Locate the cell with the specified text and output its [X, Y] center coordinate. 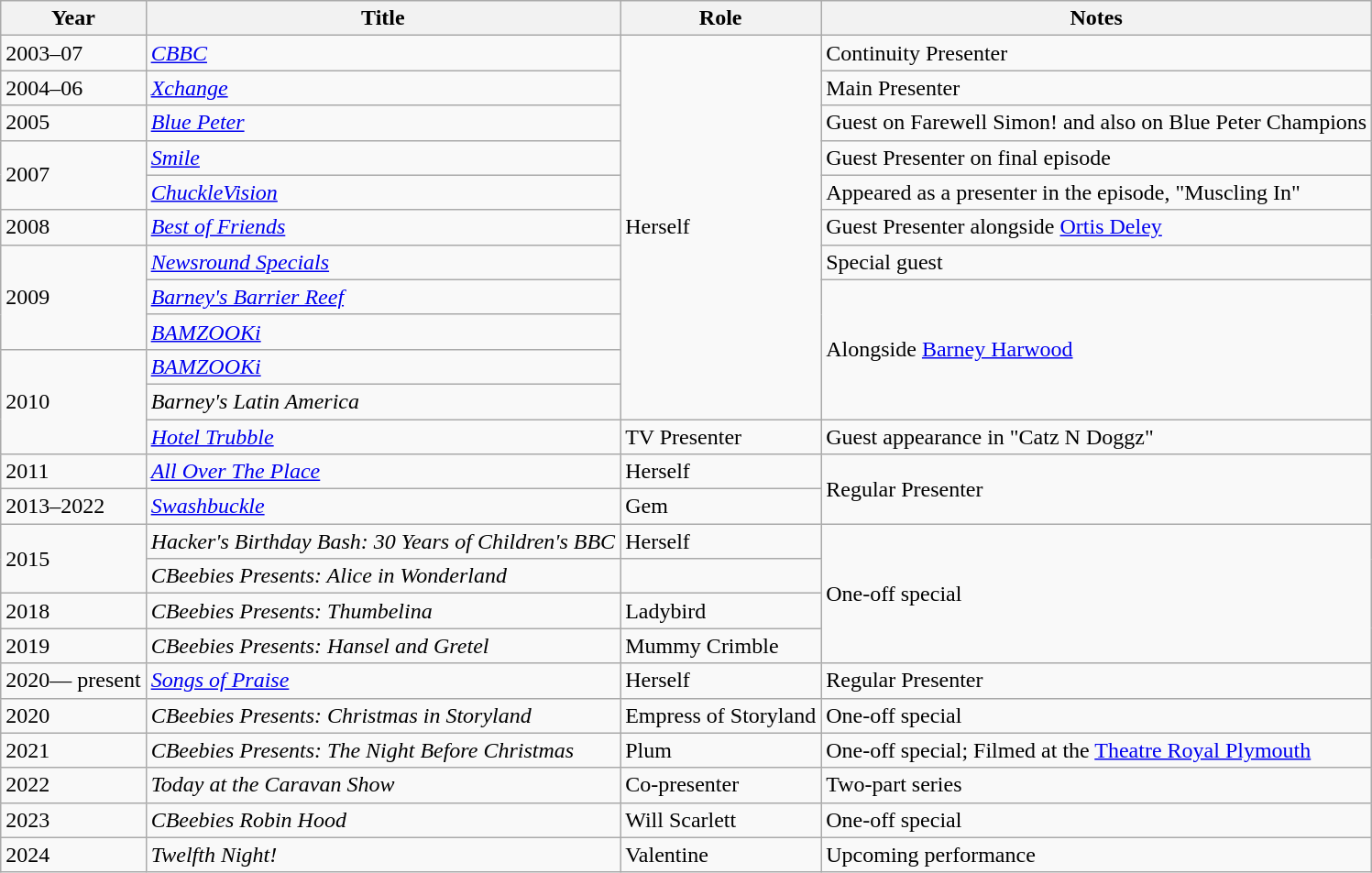
Xchange [383, 88]
Appeared as a presenter in the episode, "Muscling In" [1096, 192]
Today at the Caravan Show [383, 785]
2004–06 [73, 88]
Co-presenter [720, 785]
Main Presenter [1096, 88]
CBeebies Presents: The Night Before Christmas [383, 750]
TV Presenter [720, 437]
Title [383, 18]
2010 [73, 401]
Two-part series [1096, 785]
Guest on Farewell Simon! and also on Blue Peter Champions [1096, 123]
2021 [73, 750]
Twelfth Night! [383, 855]
Special guest [1096, 262]
Swashbuckle [383, 507]
2023 [73, 820]
2011 [73, 472]
Continuity Presenter [1096, 53]
Guest appearance in "Catz N Doggz" [1096, 437]
2020 [73, 715]
One-off special; Filmed at the Theatre Royal Plymouth [1096, 750]
ChuckleVision [383, 192]
Songs of Praise [383, 681]
2003–07 [73, 53]
All Over The Place [383, 472]
Empress of Storyland [720, 715]
CBeebies Presents: Alice in Wonderland [383, 576]
Ladybird [720, 611]
2008 [73, 227]
Guest Presenter alongside Ortis Deley [1096, 227]
CBeebies Presents: Christmas in Storyland [383, 715]
Hotel Trubble [383, 437]
Notes [1096, 18]
2018 [73, 611]
Will Scarlett [720, 820]
Mummy Crimble [720, 646]
Blue Peter [383, 123]
Valentine [720, 855]
Upcoming performance [1096, 855]
2009 [73, 297]
Newsround Specials [383, 262]
Plum [720, 750]
Role [720, 18]
2013–2022 [73, 507]
2007 [73, 175]
Best of Friends [383, 227]
CBBC [383, 53]
Smile [383, 158]
Gem [720, 507]
Barney's Latin America [383, 401]
Year [73, 18]
Hacker's Birthday Bash: 30 Years of Children's BBC [383, 541]
2020— present [73, 681]
2019 [73, 646]
2015 [73, 559]
2022 [73, 785]
2024 [73, 855]
Guest Presenter on final episode [1096, 158]
CBeebies Robin Hood [383, 820]
Alongside Barney Harwood [1096, 349]
2005 [73, 123]
Barney's Barrier Reef [383, 297]
CBeebies Presents: Thumbelina [383, 611]
CBeebies Presents: Hansel and Gretel [383, 646]
